Extract the (x, y) coordinate from the center of the cell holding the provided text.  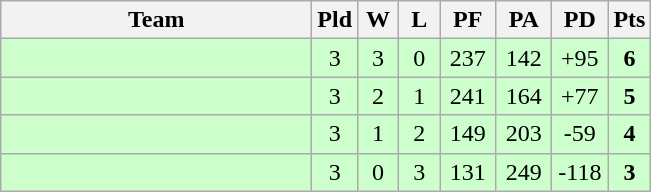
203 (524, 134)
+95 (580, 58)
+77 (580, 96)
PA (524, 20)
5 (630, 96)
249 (524, 172)
Pld (335, 20)
L (420, 20)
Team (156, 20)
-59 (580, 134)
237 (468, 58)
Pts (630, 20)
149 (468, 134)
6 (630, 58)
PF (468, 20)
241 (468, 96)
142 (524, 58)
PD (580, 20)
164 (524, 96)
-118 (580, 172)
4 (630, 134)
W (378, 20)
131 (468, 172)
